Search for the cell housing the specified text and yield its [x, y] center coordinate. 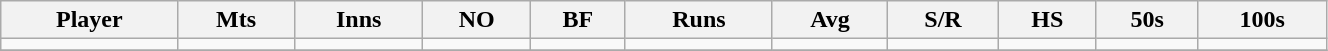
50s [1146, 20]
Avg [830, 20]
Mts [236, 20]
S/R [943, 20]
Player [90, 20]
Runs [698, 20]
HS [1047, 20]
100s [1262, 20]
BF [578, 20]
NO [476, 20]
Inns [358, 20]
